Extract the (X, Y) coordinate from the center of the cell holding the provided text.  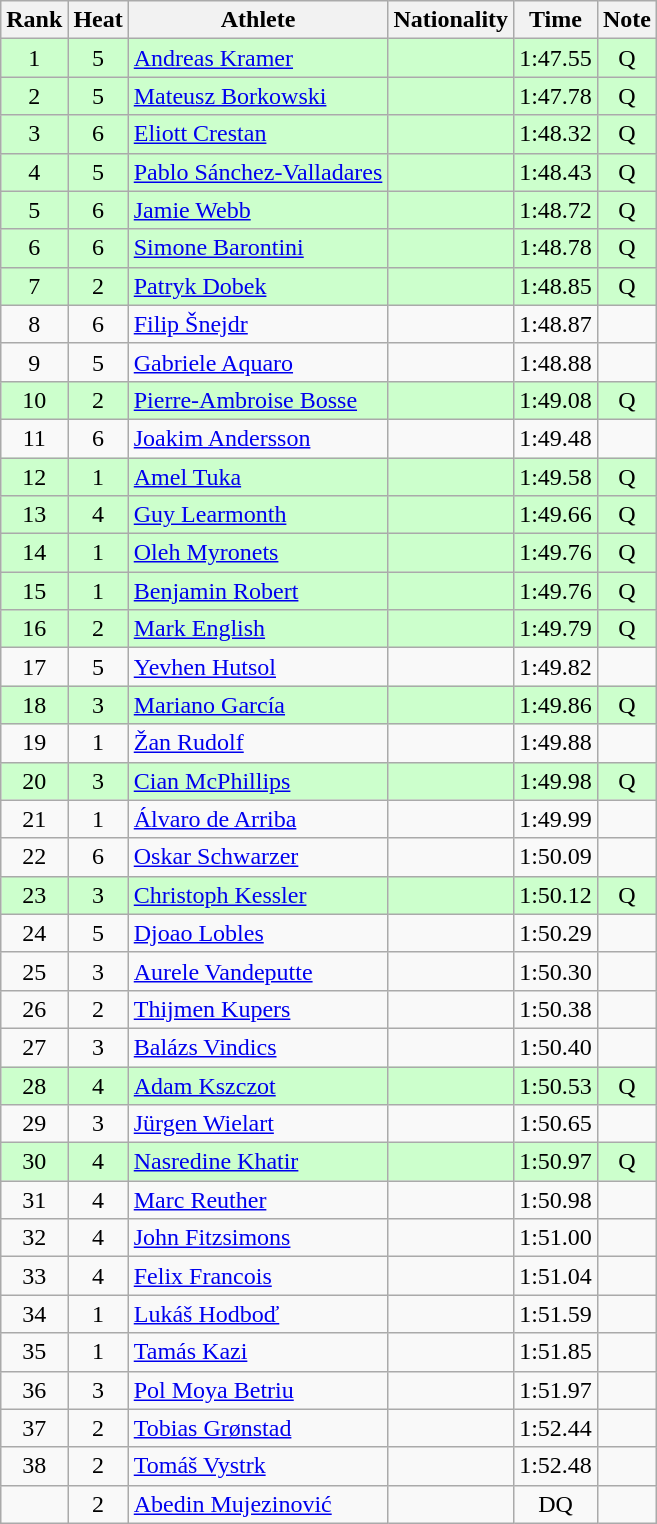
1:51.85 (556, 1352)
Gabriele Aquaro (258, 362)
1:49.99 (556, 819)
Pol Moya Betriu (258, 1390)
Yevhen Hutsol (258, 667)
16 (34, 629)
1:50.65 (556, 1124)
1:50.40 (556, 1047)
1:51.59 (556, 1314)
1:52.44 (556, 1428)
21 (34, 819)
Balázs Vindics (258, 1047)
Amel Tuka (258, 477)
Aurele Vandeputte (258, 971)
Note (626, 20)
1:49.82 (556, 667)
1:50.12 (556, 895)
23 (34, 895)
1:50.38 (556, 1009)
Felix Francois (258, 1276)
1:48.32 (556, 134)
9 (34, 362)
Benjamin Robert (258, 591)
11 (34, 438)
25 (34, 971)
10 (34, 400)
1:49.08 (556, 400)
26 (34, 1009)
1:48.87 (556, 324)
Tobias Grønstad (258, 1428)
1:50.97 (556, 1162)
Simone Barontini (258, 248)
22 (34, 857)
Eliott Crestan (258, 134)
Jürgen Wielart (258, 1124)
34 (34, 1314)
Guy Learmonth (258, 515)
1:50.30 (556, 971)
Nasredine Khatir (258, 1162)
1:48.85 (556, 286)
1:49.88 (556, 743)
33 (34, 1276)
Nationality (451, 20)
1:49.86 (556, 705)
Marc Reuther (258, 1200)
1:51.97 (556, 1390)
35 (34, 1352)
Adam Kszczot (258, 1085)
1:50.98 (556, 1200)
Pablo Sánchez-Valladares (258, 172)
13 (34, 515)
15 (34, 591)
John Fitzsimons (258, 1238)
37 (34, 1428)
Joakim Andersson (258, 438)
31 (34, 1200)
Patryk Dobek (258, 286)
8 (34, 324)
Christoph Kessler (258, 895)
1:48.78 (556, 248)
1:50.09 (556, 857)
29 (34, 1124)
1:49.79 (556, 629)
1:51.00 (556, 1238)
30 (34, 1162)
Jamie Webb (258, 210)
Lukáš Hodboď (258, 1314)
1:49.58 (556, 477)
1:52.48 (556, 1466)
1:47.55 (556, 58)
Athlete (258, 20)
Mark English (258, 629)
1:50.53 (556, 1085)
Žan Rudolf (258, 743)
1:49.48 (556, 438)
Tamás Kazi (258, 1352)
1:48.72 (556, 210)
Álvaro de Arriba (258, 819)
17 (34, 667)
1:50.29 (556, 933)
1:49.66 (556, 515)
Mariano García (258, 705)
36 (34, 1390)
19 (34, 743)
28 (34, 1085)
7 (34, 286)
Heat (98, 20)
1:48.43 (556, 172)
Andreas Kramer (258, 58)
Thijmen Kupers (258, 1009)
Cian McPhillips (258, 781)
32 (34, 1238)
Mateusz Borkowski (258, 96)
12 (34, 477)
DQ (556, 1504)
Oskar Schwarzer (258, 857)
24 (34, 933)
Tomáš Vystrk (258, 1466)
14 (34, 553)
Abedin Mujezinović (258, 1504)
38 (34, 1466)
Time (556, 20)
27 (34, 1047)
Pierre-Ambroise Bosse (258, 400)
1:47.78 (556, 96)
Rank (34, 20)
Djoao Lobles (258, 933)
1:49.98 (556, 781)
1:51.04 (556, 1276)
Filip Šnejdr (258, 324)
1:48.88 (556, 362)
20 (34, 781)
18 (34, 705)
Oleh Myronets (258, 553)
